Detect which cell encompasses the target text, then output its (X, Y) center coordinate. 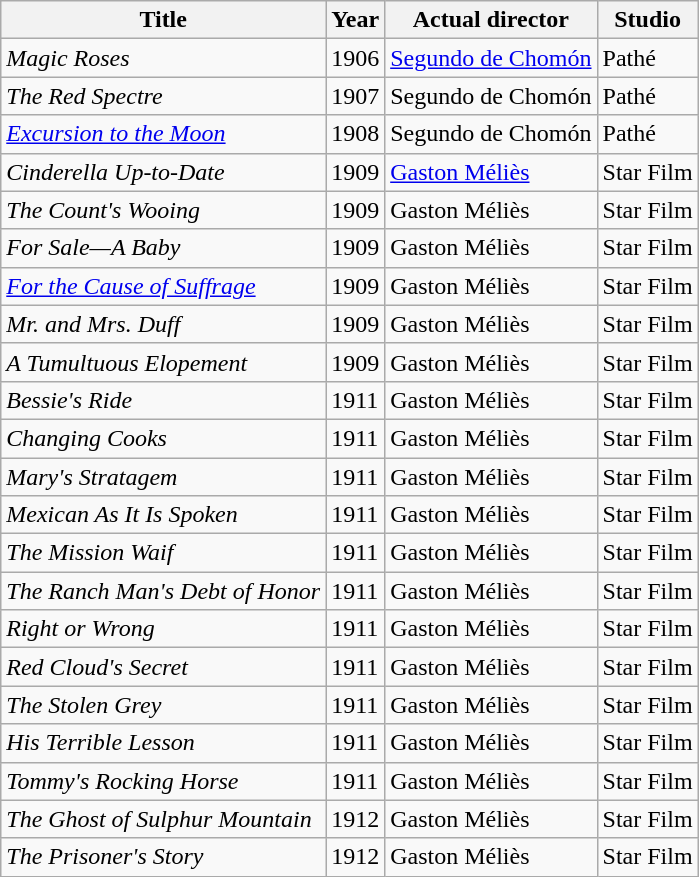
For the Cause of Suffrage (164, 286)
1908 (356, 134)
The Red Spectre (164, 96)
Magic Roses (164, 58)
Mexican As It Is Spoken (164, 515)
Bessie's Ride (164, 400)
For Sale—A Baby (164, 248)
His Terrible Lesson (164, 743)
Year (356, 20)
Cinderella Up-to-Date (164, 172)
A Tumultuous Elopement (164, 362)
The Ranch Man's Debt of Honor (164, 591)
1907 (356, 96)
The Ghost of Sulphur Mountain (164, 819)
Tommy's Rocking Horse (164, 781)
Actual director (491, 20)
The Stolen Grey (164, 705)
Changing Cooks (164, 438)
Mary's Stratagem (164, 477)
Excursion to the Moon (164, 134)
Right or Wrong (164, 629)
The Prisoner's Story (164, 857)
The Mission Waif (164, 553)
Title (164, 20)
1906 (356, 58)
Studio (648, 20)
The Count's Wooing (164, 210)
Red Cloud's Secret (164, 667)
Mr. and Mrs. Duff (164, 324)
